Output the (x, y) coordinate of the center of the cell containing the given text.  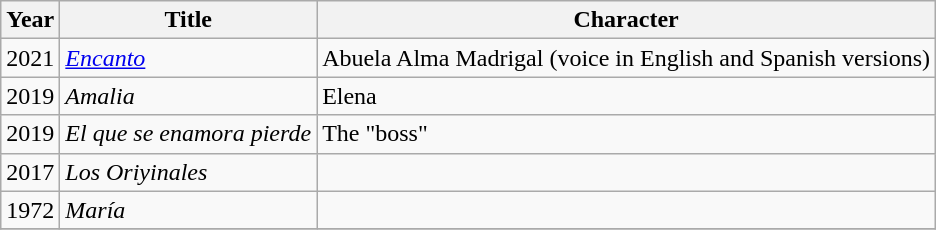
2021 (30, 58)
Year (30, 20)
María (188, 210)
Encanto (188, 58)
Character (626, 20)
Title (188, 20)
El que se enamora pierde (188, 134)
2017 (30, 172)
Amalia (188, 96)
The "boss" (626, 134)
Los Oriyinales (188, 172)
Abuela Alma Madrigal (voice in English and Spanish versions) (626, 58)
Elena (626, 96)
1972 (30, 210)
